Provide the (x, y) coordinate of the cell's center where the given text is located.  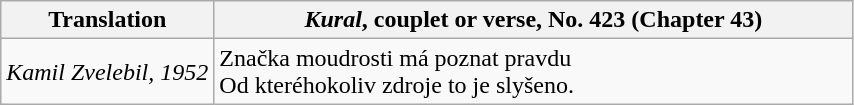
Kamil Zvelebil, 1952 (108, 72)
Kural, couplet or verse, No. 423 (Chapter 43) (534, 20)
Translation (108, 20)
Značka moudrosti má poznat pravduOd kteréhokoliv zdroje to je slyšeno. (534, 72)
